Return the [X, Y] coordinate for the center point of the cell that contains the specified text.  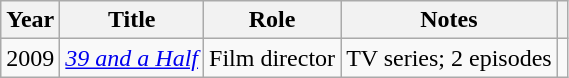
Role [272, 20]
Year [30, 20]
TV series; 2 episodes [450, 58]
39 and a Half [132, 58]
Notes [450, 20]
Title [132, 20]
Film director [272, 58]
2009 [30, 58]
